Output the [X, Y] coordinate of the center of the cell containing the given text.  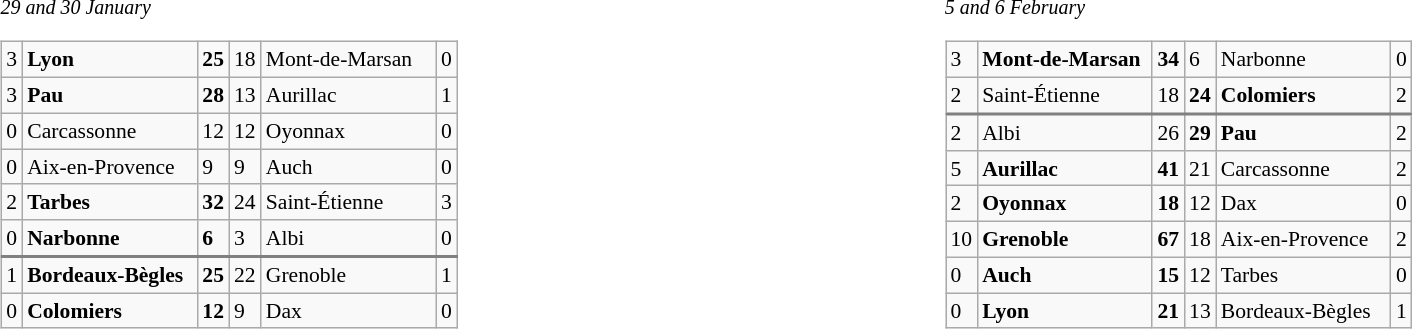
67 [1168, 239]
26 [1168, 132]
5 [962, 168]
29 [1200, 132]
28 [213, 95]
41 [1168, 168]
22 [245, 274]
32 [213, 202]
10 [962, 239]
15 [1168, 275]
34 [1168, 60]
